From the cell containing the given text, extract its center point as [X, Y] coordinate. 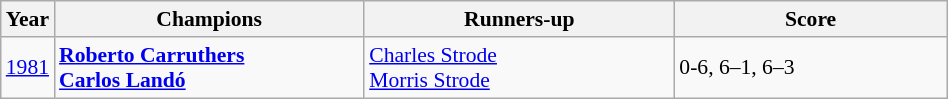
Year [28, 19]
Score [810, 19]
Charles Strode Morris Strode [519, 68]
Runners-up [519, 19]
Roberto Carruthers Carlos Landó [209, 68]
1981 [28, 68]
Champions [209, 19]
0-6, 6–1, 6–3 [810, 68]
